Provide the [X, Y] coordinate of the cell's center where the given text is located.  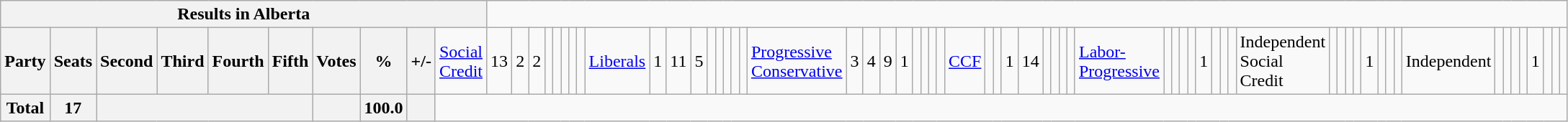
% [383, 61]
13 [500, 61]
Independent [1448, 61]
Fourth [238, 61]
11 [678, 61]
14 [1030, 61]
Total [25, 108]
Social Credit [461, 61]
Seats [73, 61]
5 [699, 61]
Fifth [290, 61]
Liberals [617, 61]
Second [127, 61]
Party [25, 61]
3 [854, 61]
9 [887, 61]
Third [183, 61]
17 [73, 108]
Votes [336, 61]
CCF [965, 61]
Results in Alberta [243, 14]
Labor-Progressive [1119, 61]
Independent Social Credit [1283, 61]
+/- [421, 61]
Progressive Conservative [797, 61]
100.0 [383, 108]
4 [872, 61]
